Extract the [x, y] coordinate from the center of the cell holding the provided text.  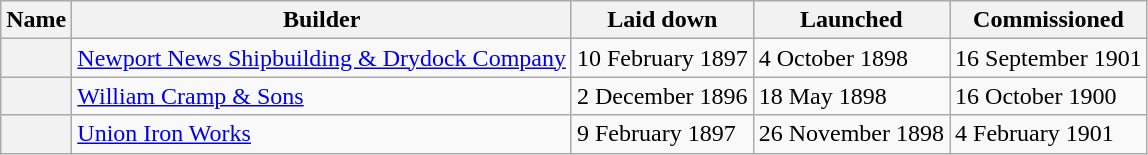
26 November 1898 [851, 134]
9 February 1897 [662, 134]
Union Iron Works [322, 134]
4 October 1898 [851, 58]
Launched [851, 20]
2 December 1896 [662, 96]
10 February 1897 [662, 58]
William Cramp & Sons [322, 96]
16 October 1900 [1049, 96]
Name [36, 20]
Commissioned [1049, 20]
Newport News Shipbuilding & Drydock Company [322, 58]
Laid down [662, 20]
16 September 1901 [1049, 58]
Builder [322, 20]
18 May 1898 [851, 96]
4 February 1901 [1049, 134]
